Scan for the cell matching the given text and deliver its (X, Y) coordinate at center. 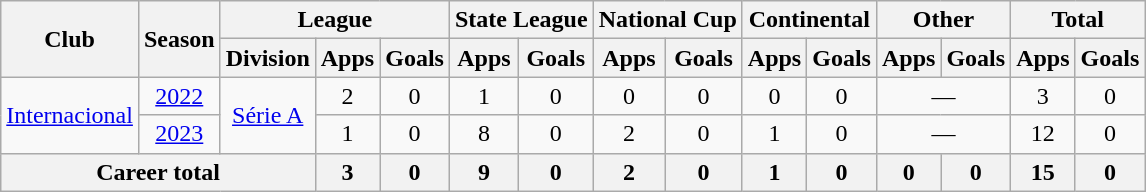
State League (521, 20)
Division (268, 58)
Career total (158, 172)
9 (484, 172)
Continental (809, 20)
National Cup (668, 20)
2022 (179, 96)
Other (943, 20)
Internacional (70, 115)
8 (484, 134)
League (334, 20)
12 (1043, 134)
Season (179, 39)
15 (1043, 172)
Total (1078, 20)
Club (70, 39)
2023 (179, 134)
Série A (268, 115)
